Pinpoint the cell where the given text exists, returning its (x, y) midpoint coordinate. 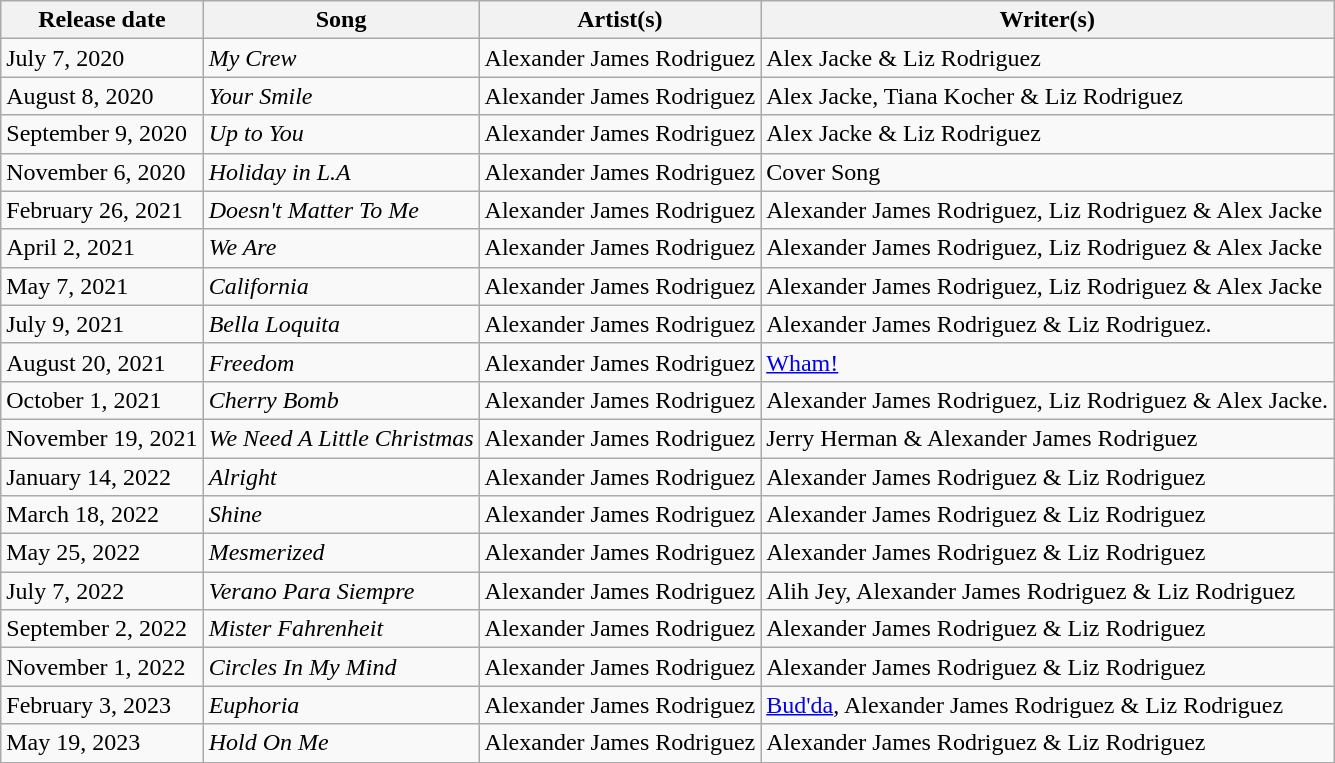
May 7, 2021 (102, 286)
November 19, 2021 (102, 438)
May 25, 2022 (102, 553)
July 7, 2020 (102, 58)
July 7, 2022 (102, 591)
Mister Fahrenheit (341, 629)
Euphoria (341, 705)
Shine (341, 515)
September 2, 2022 (102, 629)
Freedom (341, 362)
Alexander James Rodriguez, Liz Rodriguez & Alex Jacke. (1048, 400)
Cherry Bomb (341, 400)
Holiday in L.A (341, 172)
Bella Loquita (341, 324)
August 8, 2020 (102, 96)
Mesmerized (341, 553)
Your Smile (341, 96)
Verano Para Siempre (341, 591)
Song (341, 20)
Alexander James Rodriguez & Liz Rodriguez. (1048, 324)
Bud'da, Alexander James Rodriguez & Liz Rodriguez (1048, 705)
Alih Jey, Alexander James Rodriguez & Liz Rodriguez (1048, 591)
Jerry Herman & Alexander James Rodriguez (1048, 438)
February 26, 2021 (102, 210)
August 20, 2021 (102, 362)
Writer(s) (1048, 20)
We Are (341, 248)
Cover Song (1048, 172)
Alex Jacke, Tiana Kocher & Liz Rodriguez (1048, 96)
September 9, 2020 (102, 134)
Circles In My Mind (341, 667)
January 14, 2022 (102, 477)
November 1, 2022 (102, 667)
July 9, 2021 (102, 324)
My Crew (341, 58)
May 19, 2023 (102, 743)
October 1, 2021 (102, 400)
Release date (102, 20)
California (341, 286)
November 6, 2020 (102, 172)
Hold On Me (341, 743)
We Need A Little Christmas (341, 438)
Artist(s) (620, 20)
Wham! (1048, 362)
April 2, 2021 (102, 248)
Alright (341, 477)
Up to You (341, 134)
February 3, 2023 (102, 705)
Doesn't Matter To Me (341, 210)
March 18, 2022 (102, 515)
